Search for the cell housing the specified text and yield its (X, Y) center coordinate. 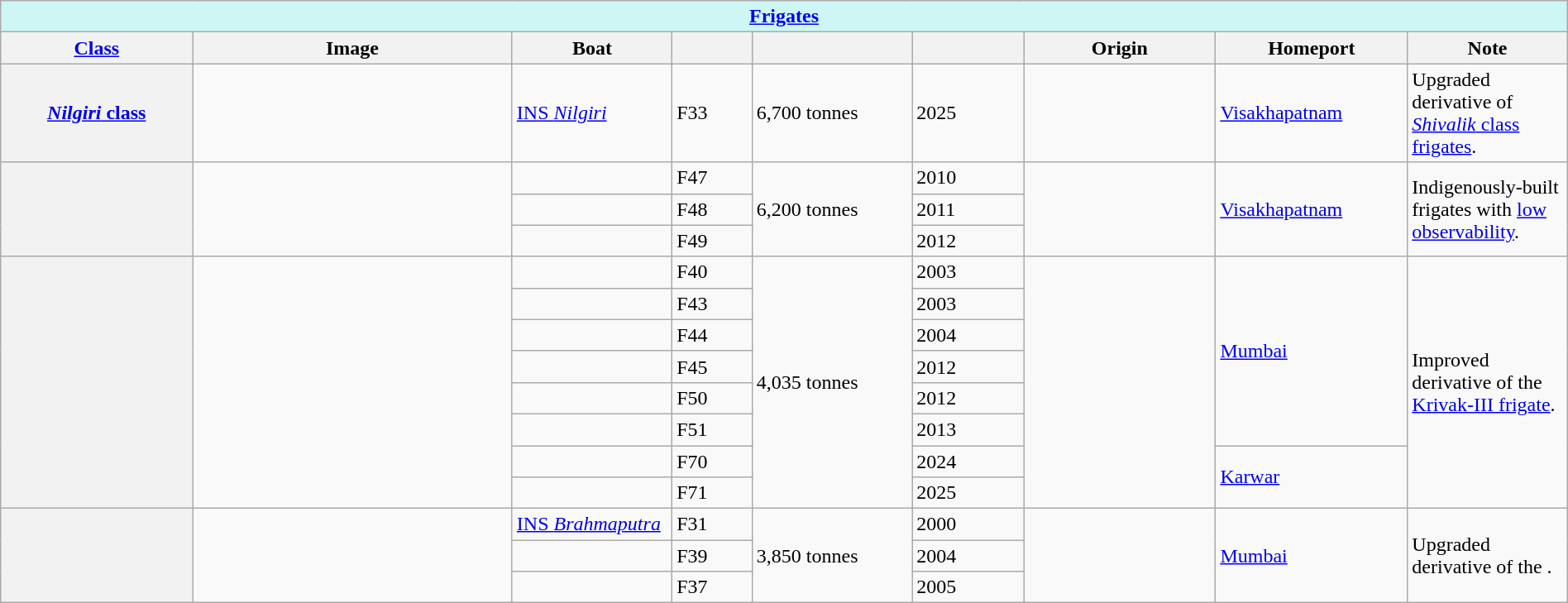
2011 (968, 209)
Frigates (784, 17)
Upgraded derivative of Shivalik class frigates. (1487, 112)
3,850 tonnes (832, 556)
F49 (713, 241)
F71 (713, 493)
F44 (713, 335)
F50 (713, 398)
F43 (713, 304)
F48 (713, 209)
Upgraded derivative of the . (1487, 556)
F37 (713, 587)
2005 (968, 587)
F45 (713, 366)
Indigenously-built frigates with low observability. (1487, 209)
INS Nilgiri (592, 112)
F70 (713, 461)
Origin (1120, 48)
F40 (713, 272)
INS Brahmaputra (592, 524)
F51 (713, 429)
Nilgiri class (97, 112)
Boat (592, 48)
6,700 tonnes (832, 112)
Karwar (1312, 476)
F47 (713, 178)
Class (97, 48)
Homeport (1312, 48)
2010 (968, 178)
F31 (713, 524)
F33 (713, 112)
F39 (713, 556)
4,035 tonnes (832, 382)
Image (352, 48)
2013 (968, 429)
2000 (968, 524)
6,200 tonnes (832, 209)
Note (1487, 48)
Improved derivative of the Krivak-III frigate. (1487, 382)
2024 (968, 461)
